Provide the [X, Y] coordinate of the cell's center where the given text is located.  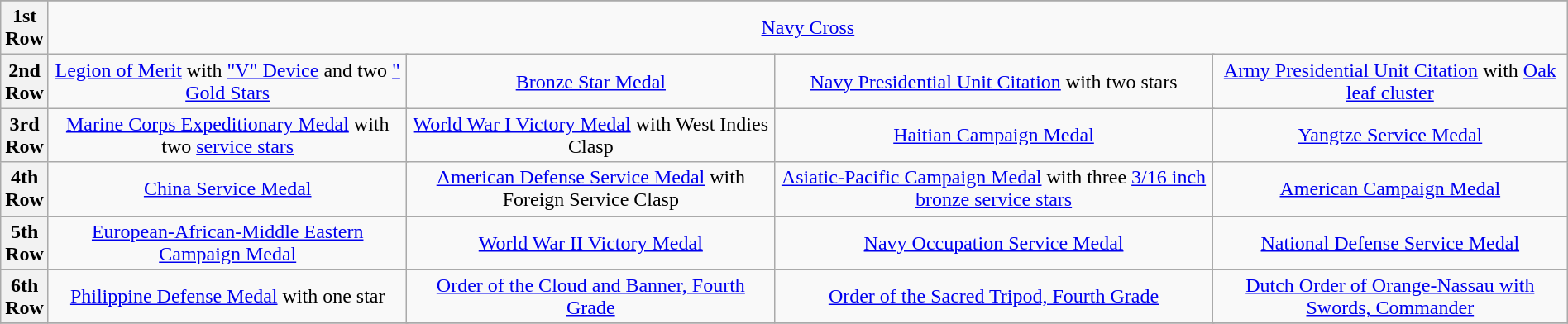
World War I Victory Medal with West Indies Clasp [590, 136]
Navy Presidential Unit Citation with two stars [994, 81]
Marine Corps Expeditionary Medal with two service stars [227, 136]
European-African-Middle Eastern Campaign Medal [227, 243]
American Campaign Medal [1389, 188]
Haitian Campaign Medal [994, 136]
China Service Medal [227, 188]
1stRow [25, 28]
American Defense Service Medal with Foreign Service Clasp [590, 188]
Dutch Order of Orange-Nassau with Swords, Commander [1389, 296]
World War II Victory Medal [590, 243]
Army Presidential Unit Citation with Oak leaf cluster [1389, 81]
Navy Occupation Service Medal [994, 243]
Navy Cross [807, 28]
Philippine Defense Medal with one star [227, 296]
Order of the Sacred Tripod, Fourth Grade [994, 296]
National Defense Service Medal [1389, 243]
5thRow [25, 243]
3rdRow [25, 136]
4thRow [25, 188]
Legion of Merit with "V" Device and two " Gold Stars [227, 81]
2ndRow [25, 81]
Asiatic-Pacific Campaign Medal with three 3/16 inch bronze service stars [994, 188]
Yangtze Service Medal [1389, 136]
6thRow [25, 296]
Order of the Cloud and Banner, Fourth Grade [590, 296]
Bronze Star Medal [590, 81]
